Determine the (X, Y) coordinate at the center of the cell enclosing the given text.  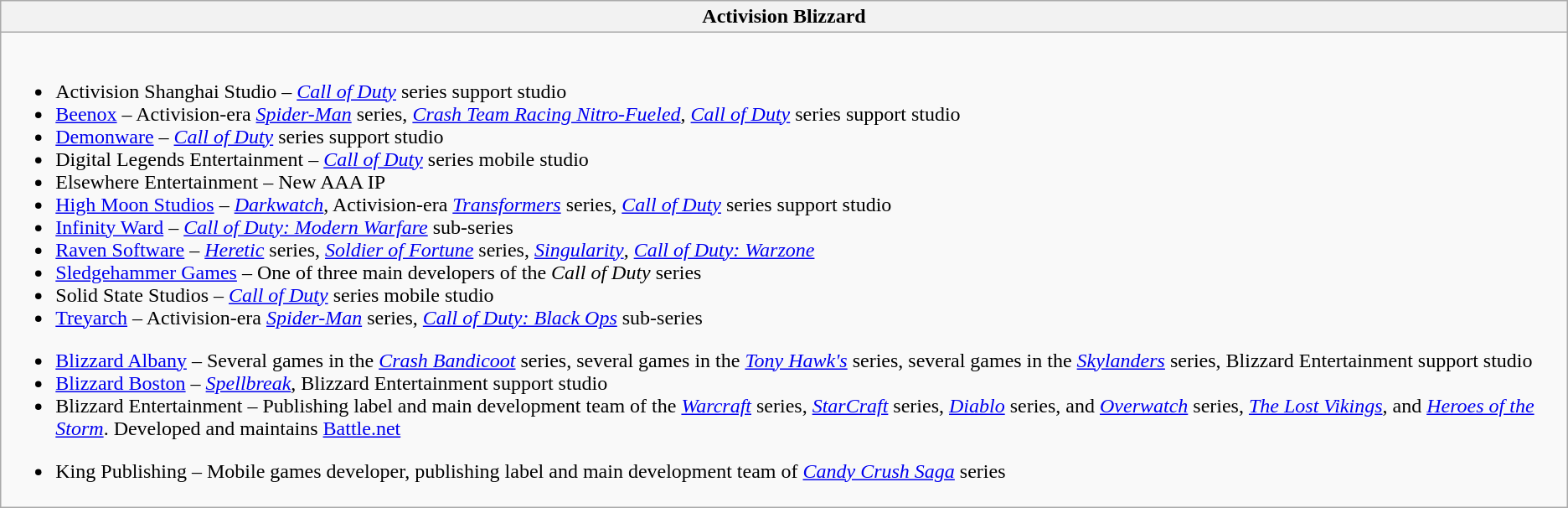
Activision Blizzard (784, 17)
